Detect which cell encompasses the target text, then output its [X, Y] center coordinate. 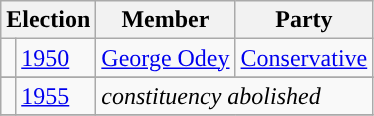
Party [304, 20]
constituency abolished [234, 96]
1955 [56, 96]
Conservative [304, 58]
George Odey [166, 58]
Election [48, 20]
1950 [56, 58]
Member [166, 20]
